Return the [X, Y] coordinate for the center point of the cell that contains the specified text.  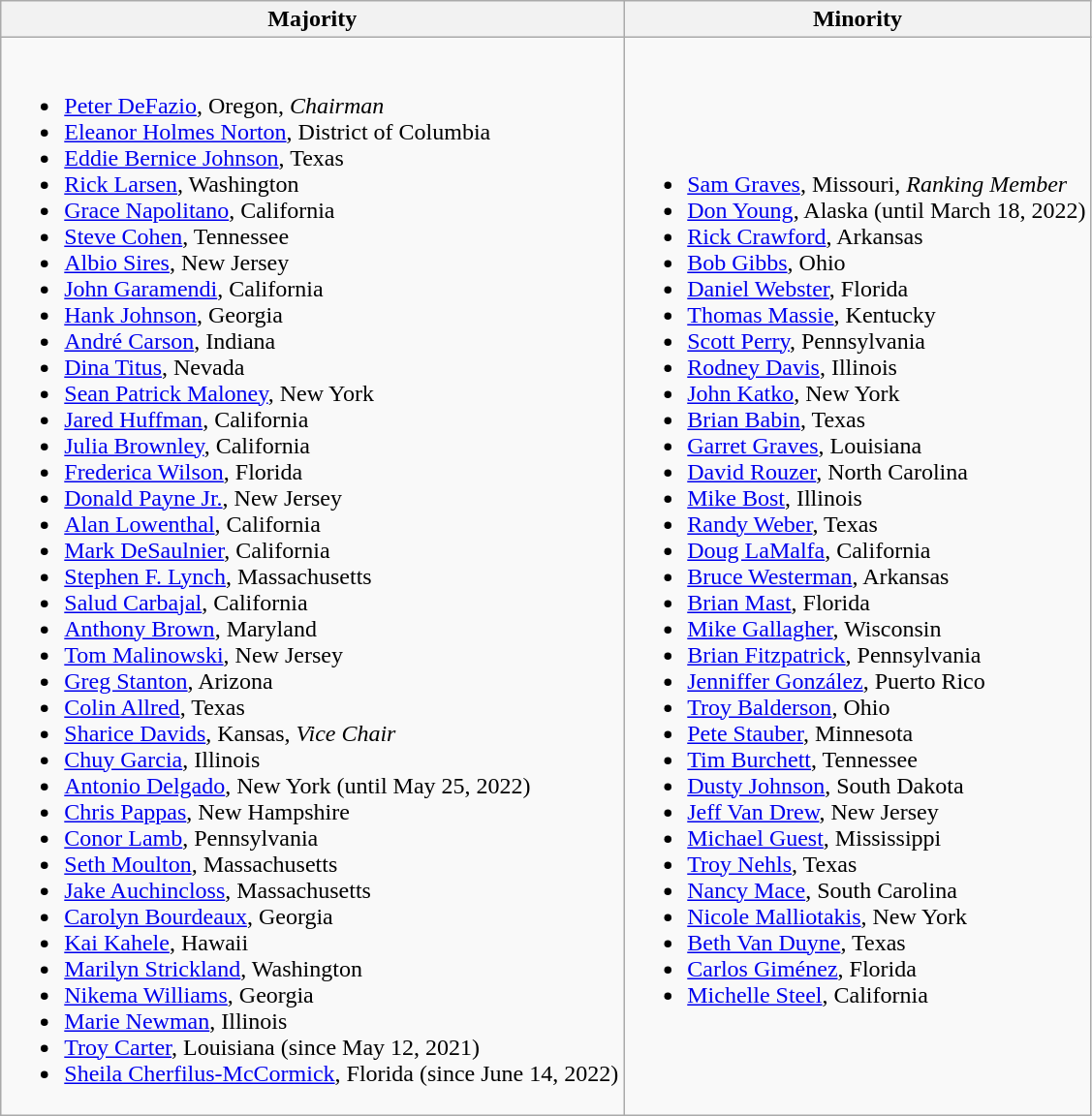
Minority [858, 19]
Majority [312, 19]
